Return the [X, Y] coordinate for the center point of the cell that contains the specified text.  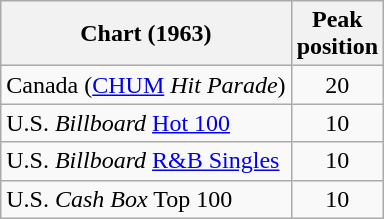
Canada (CHUM Hit Parade) [146, 85]
U.S. Billboard R&B Singles [146, 161]
Chart (1963) [146, 34]
U.S. Billboard Hot 100 [146, 123]
20 [337, 85]
Peakposition [337, 34]
U.S. Cash Box Top 100 [146, 199]
